For the text-containing cell, return its midpoint in [x, y] coordinate format. 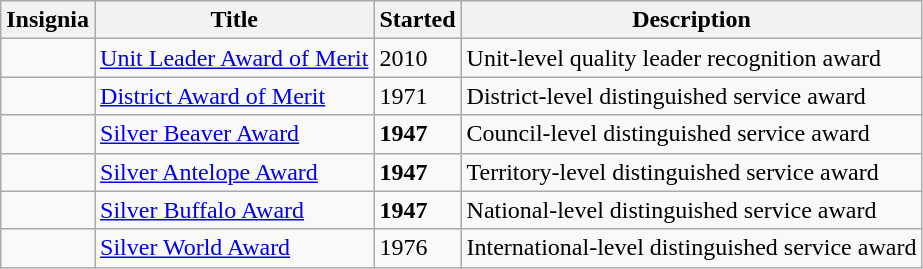
Title [234, 20]
District Award of Merit [234, 96]
District-level distinguished service award [692, 96]
Silver Beaver Award [234, 134]
Unit-level quality leader recognition award [692, 58]
International-level distinguished service award [692, 248]
National-level distinguished service award [692, 210]
Started [418, 20]
2010 [418, 58]
Territory-level distinguished service award [692, 172]
1971 [418, 96]
Silver Antelope Award [234, 172]
Council-level distinguished service award [692, 134]
Unit Leader Award of Merit [234, 58]
Silver World Award [234, 248]
1976 [418, 248]
Insignia [48, 20]
Silver Buffalo Award [234, 210]
Description [692, 20]
